Find where the given text appears and provide that cell's center as [X, Y] coordinate. 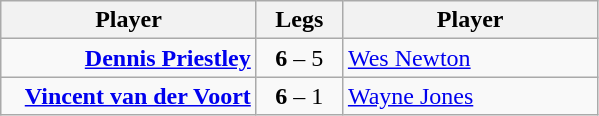
Dennis Priestley [129, 58]
6 – 5 [299, 58]
Wes Newton [470, 58]
Wayne Jones [470, 96]
Legs [299, 20]
Vincent van der Voort [129, 96]
6 – 1 [299, 96]
